Find where the given text appears and provide that cell's center as [x, y] coordinate. 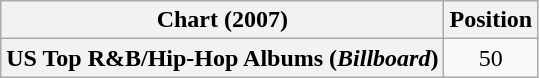
50 [491, 58]
Position [491, 20]
Chart (2007) [222, 20]
US Top R&B/Hip-Hop Albums (Billboard) [222, 58]
